Find where the given text appears and provide that cell's center as (x, y) coordinate. 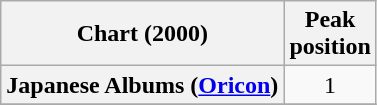
Japanese Albums (Oricon) (142, 85)
Peakposition (330, 34)
1 (330, 85)
Chart (2000) (142, 34)
